Provide the (x, y) coordinate of the cell's center where the given text is located.  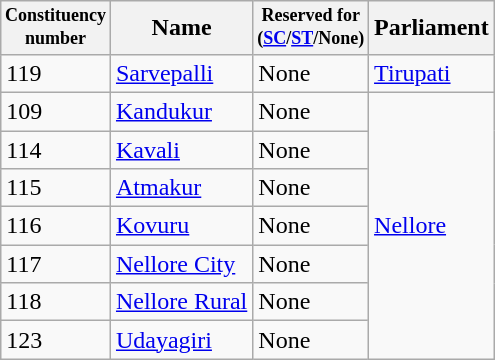
123 (56, 340)
Kavali (181, 150)
Constituency number (56, 28)
Nellore (432, 225)
Kandukur (181, 111)
Udayagiri (181, 340)
Nellore City (181, 264)
Name (181, 28)
109 (56, 111)
114 (56, 150)
115 (56, 188)
Atmakur (181, 188)
Kovuru (181, 226)
Nellore Rural (181, 302)
Tirupati (432, 73)
117 (56, 264)
116 (56, 226)
Sarvepalli (181, 73)
118 (56, 302)
Reserved for(SC/ST/None) (311, 28)
119 (56, 73)
Parliament (432, 28)
